Detect which cell encompasses the target text, then output its [X, Y] center coordinate. 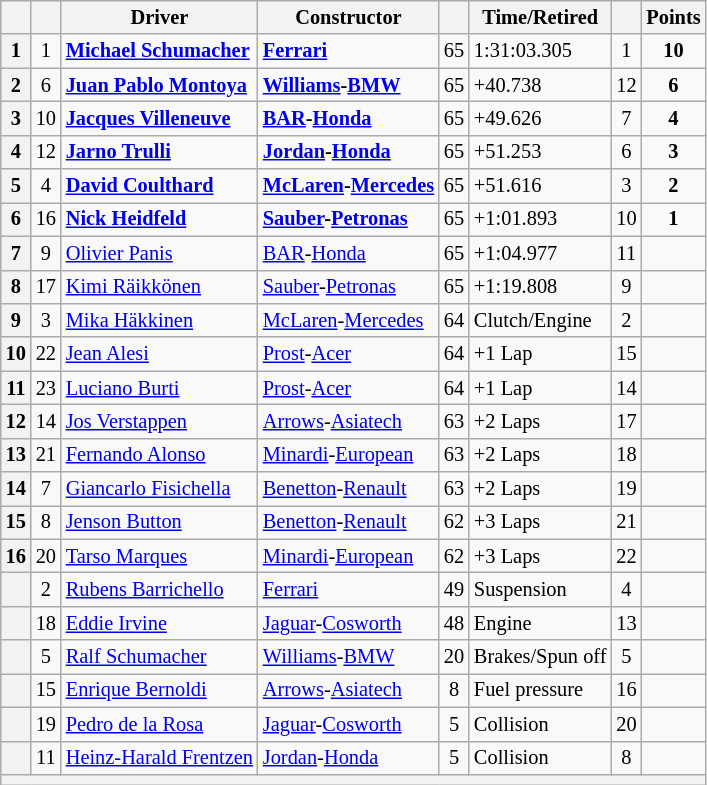
Enrique Bernoldi [160, 690]
Olivier Panis [160, 253]
Pedro de la Rosa [160, 724]
Juan Pablo Montoya [160, 85]
49 [454, 589]
+40.738 [540, 85]
+1:19.808 [540, 287]
Jenson Button [160, 522]
Driver [160, 17]
Points [673, 17]
Brakes/Spun off [540, 657]
Constructor [348, 17]
Ralf Schumacher [160, 657]
Michael Schumacher [160, 51]
+51.616 [540, 186]
Fernando Alonso [160, 455]
+1:04.977 [540, 253]
Nick Heidfeld [160, 219]
Kimi Räikkönen [160, 287]
Rubens Barrichello [160, 589]
+1:01.893 [540, 219]
Fuel pressure [540, 690]
Jarno Trulli [160, 152]
Mika Häkkinen [160, 320]
Heinz-Harald Frentzen [160, 758]
+49.626 [540, 118]
Eddie Irvine [160, 623]
David Coulthard [160, 186]
Tarso Marques [160, 556]
Time/Retired [540, 17]
48 [454, 623]
Giancarlo Fisichella [160, 489]
Engine [540, 623]
Jean Alesi [160, 354]
Clutch/Engine [540, 320]
Jacques Villeneuve [160, 118]
+51.253 [540, 152]
Luciano Burti [160, 388]
Jos Verstappen [160, 421]
Suspension [540, 589]
23 [46, 388]
1:31:03.305 [540, 51]
